Determine the (X, Y) coordinate at the center of the cell enclosing the given text.  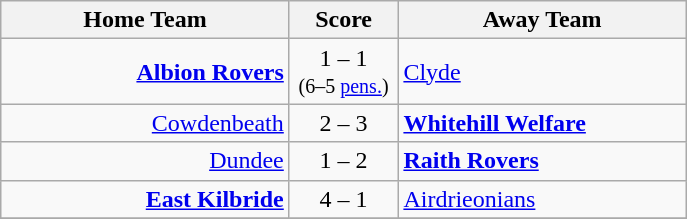
Whitehill Welfare (542, 123)
Raith Rovers (542, 161)
Away Team (542, 20)
2 – 3 (344, 123)
1 – 1 (6–5 pens.) (344, 72)
Airdrieonians (542, 199)
Albion Rovers (146, 72)
Home Team (146, 20)
4 – 1 (344, 199)
East Kilbride (146, 199)
Clyde (542, 72)
Dundee (146, 161)
Cowdenbeath (146, 123)
1 – 2 (344, 161)
Score (344, 20)
